Pinpoint the cell where the given text exists, returning its [x, y] midpoint coordinate. 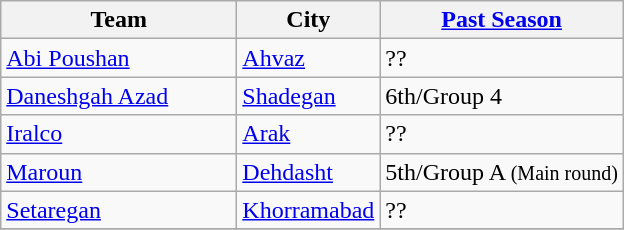
Ahvaz [308, 58]
City [308, 20]
Team [119, 20]
Khorramabad [308, 210]
Past Season [502, 20]
Dehdasht [308, 172]
Arak [308, 134]
Setaregan [119, 210]
Iralco [119, 134]
Daneshgah Azad [119, 96]
Maroun [119, 172]
6th/Group 4 [502, 96]
5th/Group A (Main round) [502, 172]
Shadegan [308, 96]
Abi Poushan [119, 58]
